Extract the [x, y] coordinate from the center of the cell holding the provided text.  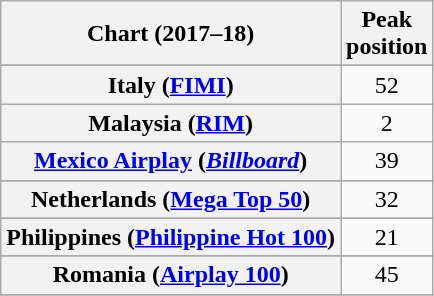
Italy (FIMI) [171, 85]
Philippines (Philippine Hot 100) [171, 237]
21 [387, 237]
Chart (2017–18) [171, 34]
Peak position [387, 34]
52 [387, 85]
32 [387, 199]
Romania (Airplay 100) [171, 275]
39 [387, 161]
Mexico Airplay (Billboard) [171, 161]
Netherlands (Mega Top 50) [171, 199]
45 [387, 275]
Malaysia (RIM) [171, 123]
2 [387, 123]
